Determine the (x, y) coordinate at the center of the cell enclosing the given text.  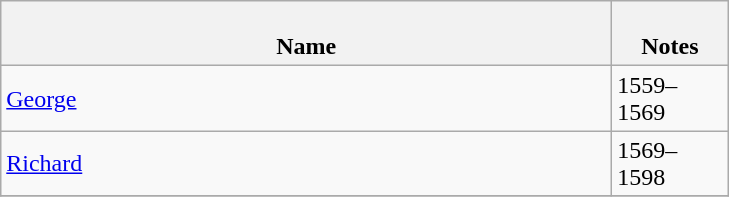
1569–1598 (670, 164)
George (306, 98)
Notes (670, 34)
Name (306, 34)
1559–1569 (670, 98)
Richard (306, 164)
